Return the (X, Y) coordinate for the center point of the cell that contains the specified text.  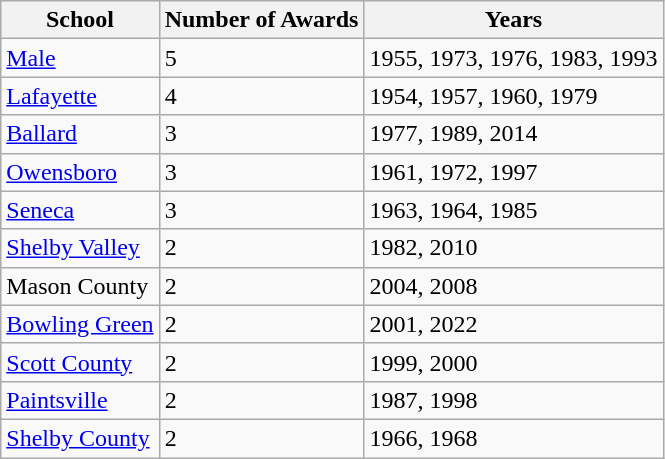
Number of Awards (262, 20)
2004, 2008 (514, 286)
1954, 1957, 1960, 1979 (514, 96)
Shelby County (80, 438)
1999, 2000 (514, 362)
2001, 2022 (514, 324)
Mason County (80, 286)
1966, 1968 (514, 438)
1955, 1973, 1976, 1983, 1993 (514, 58)
Owensboro (80, 172)
Seneca (80, 210)
Paintsville (80, 400)
1982, 2010 (514, 248)
Years (514, 20)
4 (262, 96)
5 (262, 58)
Scott County (80, 362)
School (80, 20)
Lafayette (80, 96)
1987, 1998 (514, 400)
Ballard (80, 134)
1977, 1989, 2014 (514, 134)
Bowling Green (80, 324)
1963, 1964, 1985 (514, 210)
Shelby Valley (80, 248)
1961, 1972, 1997 (514, 172)
Male (80, 58)
